Locate the cell with the specified text and output its [x, y] center coordinate. 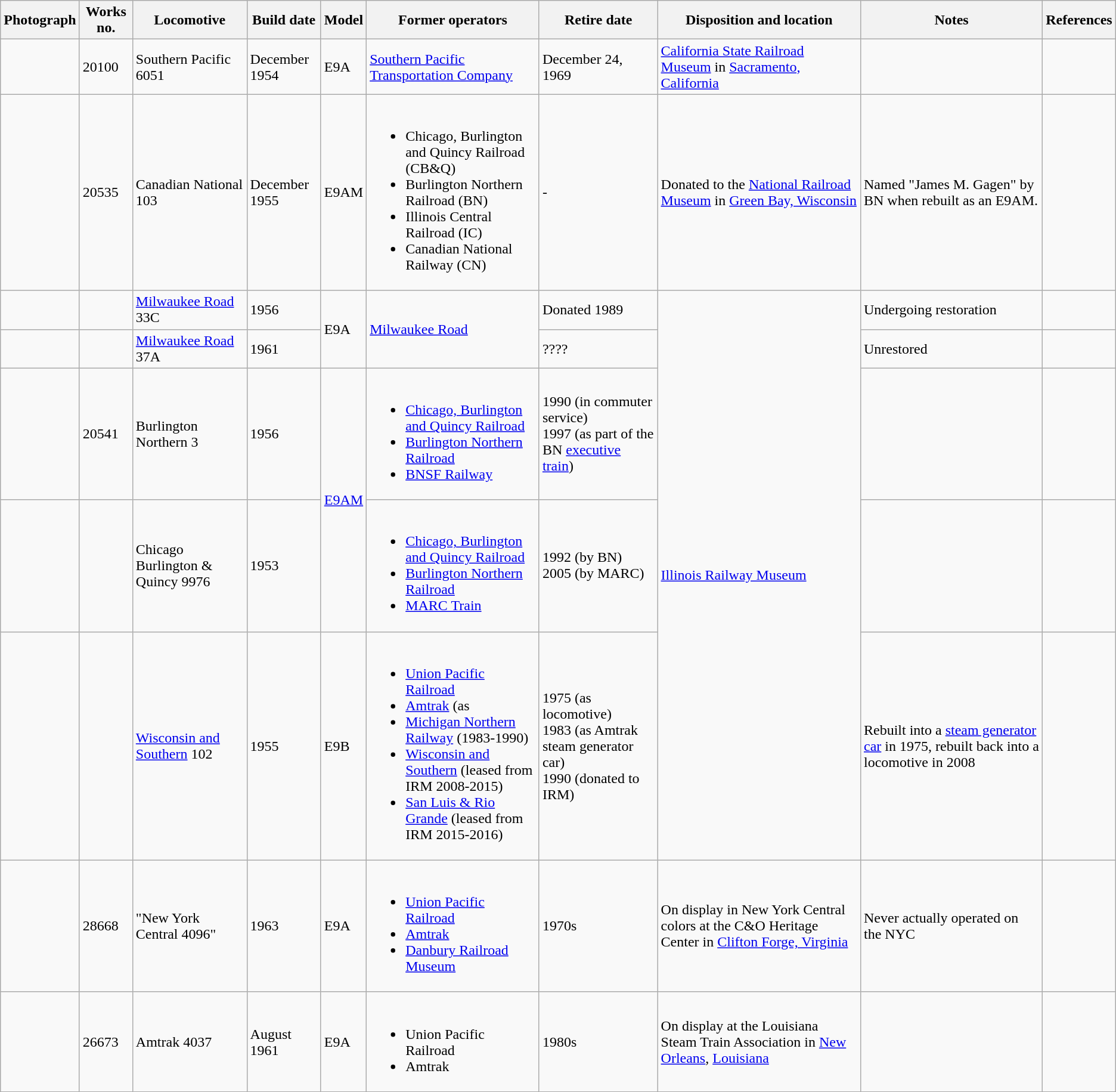
Disposition and location [759, 20]
Build date [284, 20]
California State Railroad Museum in Sacramento, California [759, 67]
References [1079, 20]
Illinois Railway Museum [759, 575]
Milwaukee Road 33C [190, 310]
28668 [106, 926]
Named "James M. Gagen" by BN when rebuilt as an E9AM. [951, 192]
Retire date [599, 20]
Model [343, 20]
Notes [951, 20]
August 1961 [284, 1041]
December 1954 [284, 67]
Union Pacific RailroadAmtrak [453, 1041]
1970s [599, 926]
Chicago, Burlington and Quincy RailroadBurlington Northern RailroadMARC Train [453, 565]
- [599, 192]
20535 [106, 192]
20100 [106, 67]
26673 [106, 1041]
1953 [284, 565]
1992 (by BN)2005 (by MARC) [599, 565]
1980s [599, 1041]
Union Pacific RailroadAmtrakDanbury Railroad Museum [453, 926]
Locomotive [190, 20]
1961 [284, 348]
Burlington Northern 3 [190, 434]
December 1955 [284, 192]
Wisconsin and Southern 102 [190, 745]
December 24, 1969 [599, 67]
Southern Pacific Transportation Company [453, 67]
Never actually operated on the NYC [951, 926]
Donated to the National Railroad Museum in Green Bay, Wisconsin [759, 192]
1963 [284, 926]
???? [599, 348]
Unrestored [951, 348]
Undergoing restoration [951, 310]
1990 (in commuter service)1997 (as part of the BN executive train) [599, 434]
On display at the Louisiana Steam Train Association in New Orleans, Louisiana [759, 1041]
On display in New York Central colors at the C&O Heritage Center in Clifton Forge, Virginia [759, 926]
E9B [343, 745]
Works no. [106, 20]
Chicago, Burlington and Quincy RailroadBurlington Northern RailroadBNSF Railway [453, 434]
Former operators [453, 20]
Photograph [40, 20]
20541 [106, 434]
Milwaukee Road [453, 329]
Rebuilt into a steam generator car in 1975, rebuilt back into a locomotive in 2008 [951, 745]
Donated 1989 [599, 310]
Southern Pacific 6051 [190, 67]
1975 (as locomotive)1983 (as Amtrak steam generator car)1990 (donated to IRM) [599, 745]
1955 [284, 745]
Milwaukee Road 37A [190, 348]
Chicago Burlington & Quincy 9976 [190, 565]
Canadian National 103 [190, 192]
Amtrak 4037 [190, 1041]
Chicago, Burlington and Quincy Railroad (CB&Q)Burlington Northern Railroad (BN)Illinois Central Railroad (IC)Canadian National Railway (CN) [453, 192]
"New York Central 4096" [190, 926]
